Provide the (x, y) coordinate of the cell's center where the given text is located.  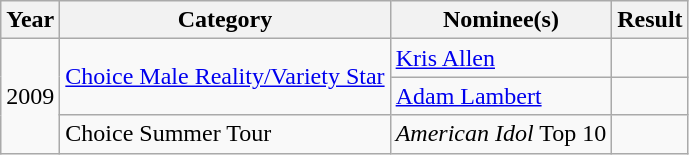
2009 (30, 96)
Adam Lambert (501, 96)
Kris Allen (501, 58)
Year (30, 20)
Nominee(s) (501, 20)
Result (650, 20)
Choice Male Reality/Variety Star (225, 77)
American Idol Top 10 (501, 134)
Category (225, 20)
Choice Summer Tour (225, 134)
